From the cell containing the given text, extract its center point as [x, y] coordinate. 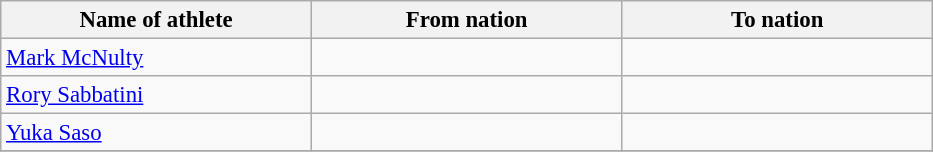
Yuka Saso [156, 133]
To nation [778, 20]
From nation [466, 20]
Rory Sabbatini [156, 95]
Mark McNulty [156, 58]
Name of athlete [156, 20]
